Return [x, y] of the center of cell containing provided text 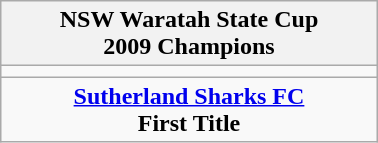
Sutherland Sharks FCFirst Title [189, 110]
NSW Waratah State Cup2009 Champions [189, 34]
